From the cell containing the given text, extract its center point as [x, y] coordinate. 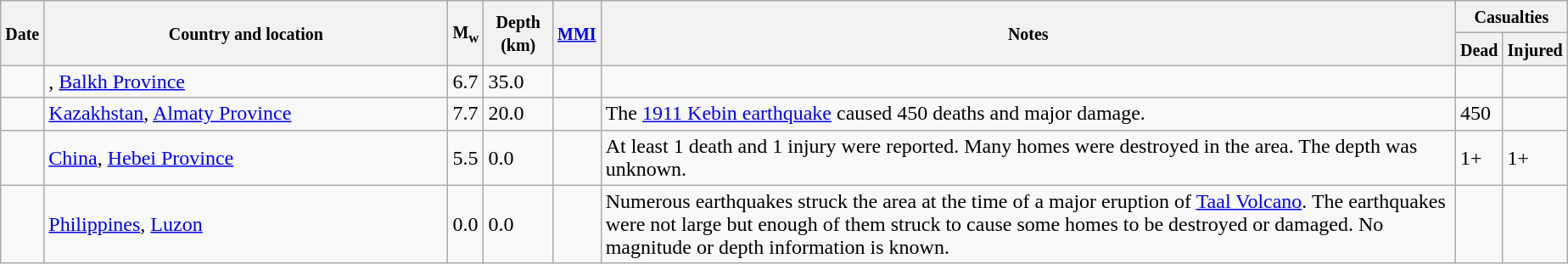
Country and location [246, 33]
Injured [1535, 49]
The 1911 Kebin earthquake caused 450 deaths and major damage. [1028, 114]
MMI [577, 33]
China, Hebei Province [246, 158]
At least 1 death and 1 injury were reported. Many homes were destroyed in the area. The depth was unknown. [1028, 158]
Mw [466, 33]
5.5 [466, 158]
20.0 [518, 114]
450 [1479, 114]
7.7 [466, 114]
, Balkh Province [246, 81]
Casualties [1511, 17]
Kazakhstan, Almaty Province [246, 114]
6.7 [466, 81]
Philippines, Luzon [246, 224]
Depth (km) [518, 33]
35.0 [518, 81]
Date [22, 33]
Dead [1479, 49]
Notes [1028, 33]
